Pinpoint the cell where the given text exists, returning its [X, Y] midpoint coordinate. 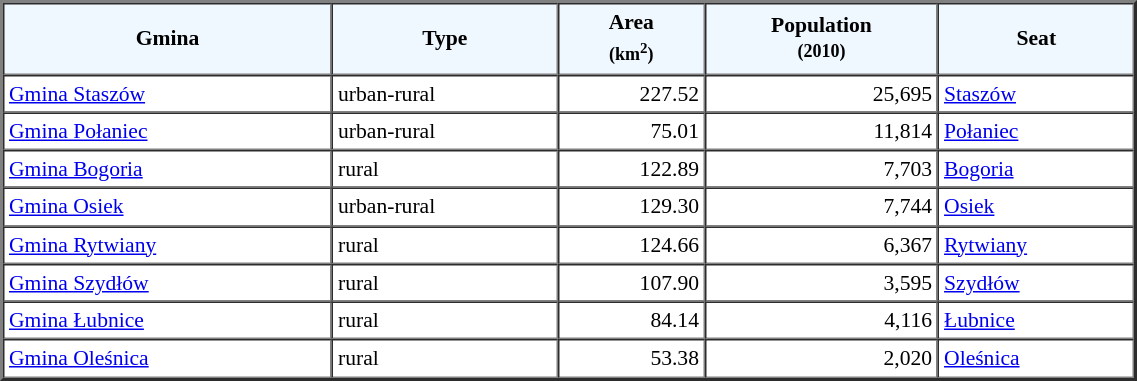
Gmina Rytwiany [168, 245]
Oleśnica [1036, 359]
84.14 [632, 321]
Gmina Połaniec [168, 131]
Łubnice [1036, 321]
7,744 [822, 207]
124.66 [632, 245]
6,367 [822, 245]
11,814 [822, 131]
Type [444, 38]
Gmina [168, 38]
Rytwiany [1036, 245]
227.52 [632, 93]
53.38 [632, 359]
3,595 [822, 283]
Gmina Bogoria [168, 169]
107.90 [632, 283]
Szydłów [1036, 283]
Gmina Staszów [168, 93]
Gmina Osiek [168, 207]
7,703 [822, 169]
Gmina Łubnice [168, 321]
Osiek [1036, 207]
Area(km2) [632, 38]
129.30 [632, 207]
4,116 [822, 321]
Gmina Oleśnica [168, 359]
Population(2010) [822, 38]
Staszów [1036, 93]
Seat [1036, 38]
Połaniec [1036, 131]
Bogoria [1036, 169]
Gmina Szydłów [168, 283]
75.01 [632, 131]
25,695 [822, 93]
2,020 [822, 359]
122.89 [632, 169]
